Pinpoint the cell where the given text exists, returning its (x, y) midpoint coordinate. 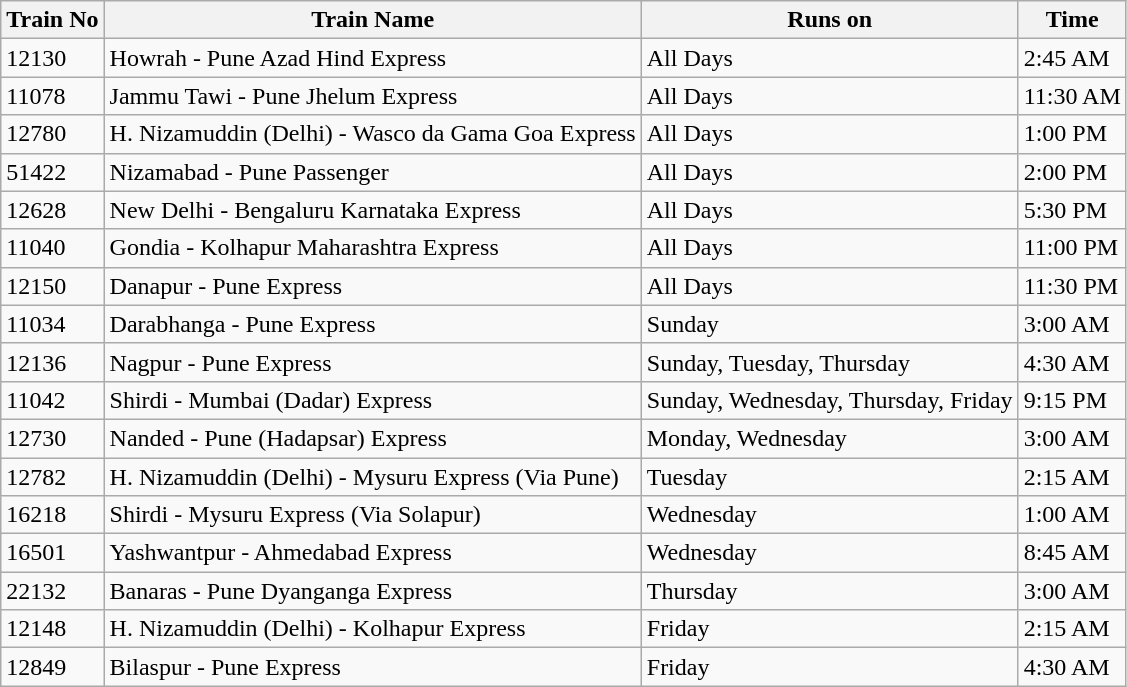
12148 (52, 629)
1:00 AM (1072, 515)
11078 (52, 96)
Thursday (830, 591)
12150 (52, 286)
12849 (52, 667)
12136 (52, 362)
2:45 AM (1072, 58)
Nizamabad - Pune Passenger (372, 172)
H. Nizamuddin (Delhi) - Kolhapur Express (372, 629)
1:00 PM (1072, 134)
Howrah - Pune Azad Hind Express (372, 58)
Yashwantpur - Ahmedabad Express (372, 553)
Nanded - Pune (Hadapsar) Express (372, 438)
Darabhanga - Pune Express (372, 324)
Tuesday (830, 477)
Sunday, Tuesday, Thursday (830, 362)
11042 (52, 400)
12780 (52, 134)
Shirdi - Mysuru Express (Via Solapur) (372, 515)
9:15 PM (1072, 400)
H. Nizamuddin (Delhi) - Wasco da Gama Goa Express (372, 134)
Bilaspur - Pune Express (372, 667)
12782 (52, 477)
11040 (52, 248)
12130 (52, 58)
Banaras - Pune Dyanganga Express (372, 591)
16501 (52, 553)
12730 (52, 438)
2:00 PM (1072, 172)
Jammu Tawi - Pune Jhelum Express (372, 96)
Runs on (830, 20)
Danapur - Pune Express (372, 286)
Train Name (372, 20)
5:30 PM (1072, 210)
11:00 PM (1072, 248)
11034 (52, 324)
8:45 AM (1072, 553)
22132 (52, 591)
Train No (52, 20)
New Delhi - Bengaluru Karnataka Express (372, 210)
16218 (52, 515)
H. Nizamuddin (Delhi) - Mysuru Express (Via Pune) (372, 477)
Gondia - Kolhapur Maharashtra Express (372, 248)
Sunday (830, 324)
51422 (52, 172)
Nagpur - Pune Express (372, 362)
11:30 PM (1072, 286)
Sunday, Wednesday, Thursday, Friday (830, 400)
Time (1072, 20)
Monday, Wednesday (830, 438)
Shirdi - Mumbai (Dadar) Express (372, 400)
12628 (52, 210)
11:30 AM (1072, 96)
